Return (X, Y) of the center of cell containing provided text 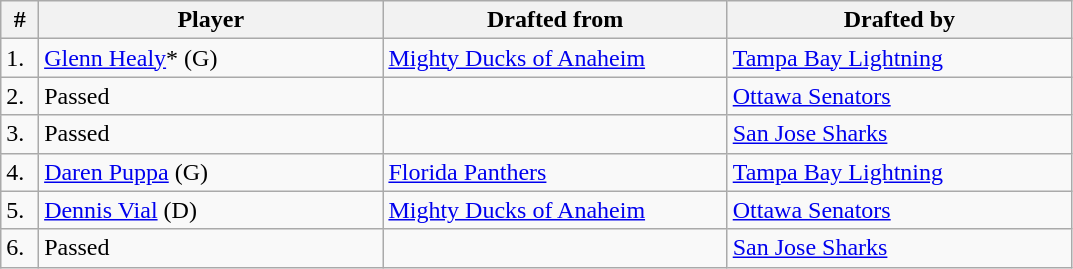
Player (211, 20)
# (20, 20)
Drafted by (899, 20)
Dennis Vial (D) (211, 210)
2. (20, 96)
4. (20, 172)
Daren Puppa (G) (211, 172)
3. (20, 134)
Drafted from (555, 20)
5. (20, 210)
Florida Panthers (555, 172)
6. (20, 248)
Glenn Healy* (G) (211, 58)
1. (20, 58)
